Provide the (X, Y) coordinate of the cell's center where the given text is located.  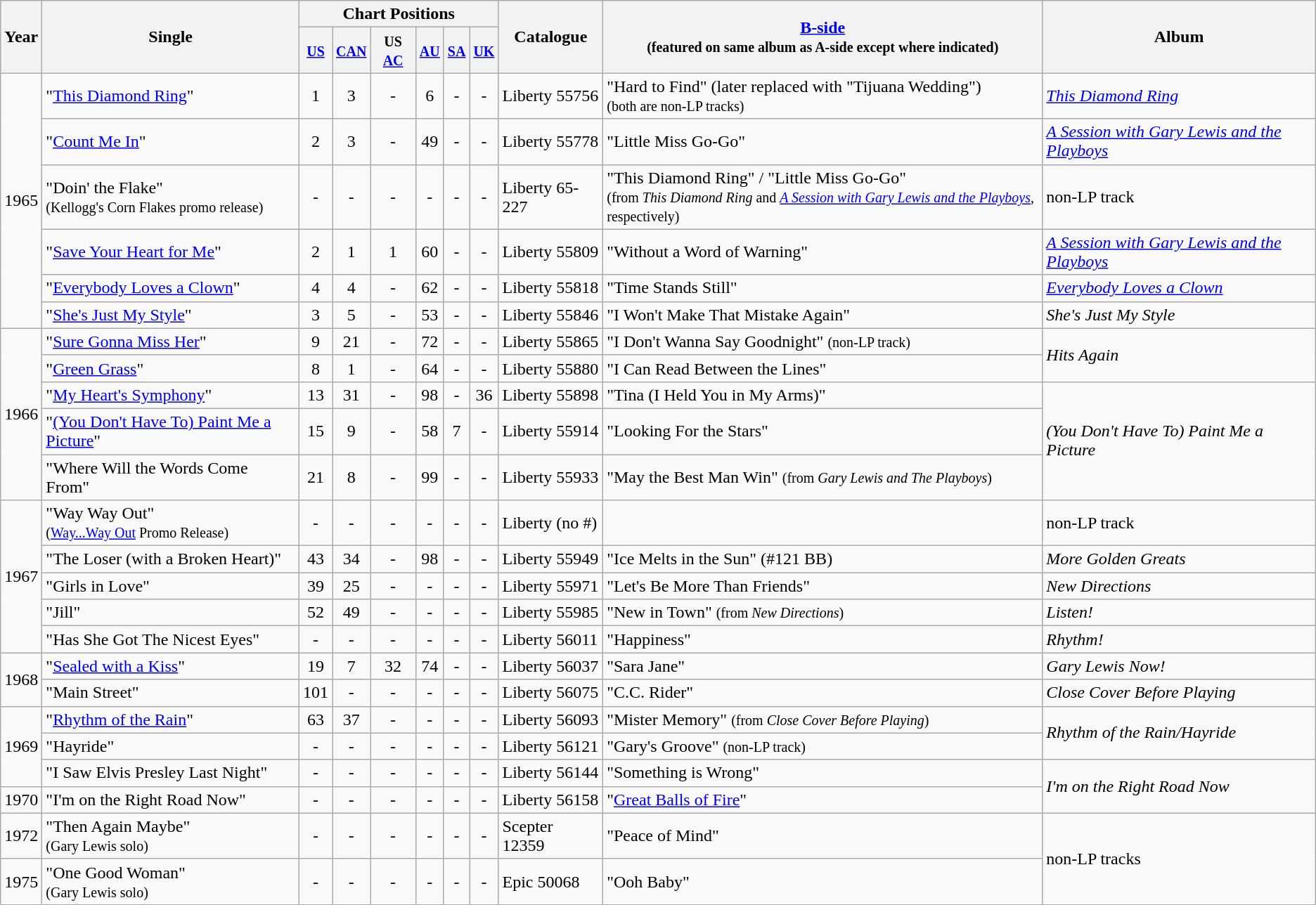
UK (484, 51)
"She's Just My Style" (171, 315)
6 (430, 96)
1970 (21, 800)
74 (430, 666)
Chart Positions (399, 14)
"Doin' the Flake" (Kellogg's Corn Flakes promo release) (171, 197)
"Ice Melts in the Sun" (#121 BB) (822, 559)
Liberty 56037 (551, 666)
Liberty 65-227 (551, 197)
Close Cover Before Playing (1179, 693)
CAN (351, 51)
Liberty 56075 (551, 693)
1967 (21, 576)
19 (315, 666)
"Gary's Groove" (non-LP track) (822, 746)
US AC (393, 51)
Epic 50068 (551, 881)
15 (315, 431)
53 (430, 315)
Liberty 56144 (551, 773)
"Peace of Mind" (822, 836)
"New in Town" (from New Directions) (822, 613)
63 (315, 720)
"Great Balls of Fire" (822, 800)
Liberty 55949 (551, 559)
Year (21, 37)
"This Diamond Ring" / "Little Miss Go-Go"(from This Diamond Ring and A Session with Gary Lewis and the Playboys, respectively) (822, 197)
64 (430, 368)
New Directions (1179, 586)
"Mister Memory" (from Close Cover Before Playing) (822, 720)
Liberty 55778 (551, 142)
Scepter 12359 (551, 836)
60 (430, 252)
Liberty 56121 (551, 746)
"Jill" (171, 613)
1968 (21, 679)
"Way Way Out" (Way...Way Out Promo Release) (171, 523)
Rhythm! (1179, 639)
"Sealed with a Kiss" (171, 666)
Liberty (no #) (551, 523)
B-side(featured on same album as A-side except where indicated) (822, 37)
This Diamond Ring (1179, 96)
36 (484, 395)
"Main Street" (171, 693)
1969 (21, 746)
1965 (21, 201)
62 (430, 288)
"I Can Read Between the Lines" (822, 368)
She's Just My Style (1179, 315)
"I Saw Elvis Presley Last Night" (171, 773)
34 (351, 559)
Liberty 55914 (551, 431)
Hits Again (1179, 355)
99 (430, 476)
Liberty 55865 (551, 341)
"Green Grass" (171, 368)
Gary Lewis Now! (1179, 666)
39 (315, 586)
"Ooh Baby" (822, 881)
5 (351, 315)
Single (171, 37)
37 (351, 720)
"May the Best Man Win" (from Gary Lewis and The Playboys) (822, 476)
Liberty 55756 (551, 96)
"Everybody Loves a Clown" (171, 288)
Liberty 55985 (551, 613)
"Hard to Find" (later replaced with "Tijuana Wedding")(both are non-LP tracks) (822, 96)
Liberty 55898 (551, 395)
Everybody Loves a Clown (1179, 288)
"Tina (I Held You in My Arms)" (822, 395)
"Time Stands Still" (822, 288)
"Let's Be More Than Friends" (822, 586)
"The Loser (with a Broken Heart)" (171, 559)
"This Diamond Ring" (171, 96)
Liberty 55818 (551, 288)
Listen! (1179, 613)
More Golden Greats (1179, 559)
"Has She Got The Nicest Eyes" (171, 639)
Liberty 56011 (551, 639)
"Without a Word of Warning" (822, 252)
"Hayride" (171, 746)
"Sure Gonna Miss Her" (171, 341)
"(You Don't Have To) Paint Me a Picture" (171, 431)
"C.C. Rider" (822, 693)
Liberty 55880 (551, 368)
Rhythm of the Rain/Hayride (1179, 733)
Liberty 55971 (551, 586)
AU (430, 51)
"Where Will the Words Come From" (171, 476)
"Looking For the Stars" (822, 431)
"Save Your Heart for Me" (171, 252)
"Rhythm of the Rain" (171, 720)
Liberty 56158 (551, 800)
1966 (21, 414)
"Little Miss Go-Go" (822, 142)
25 (351, 586)
13 (315, 395)
"Then Again Maybe" (Gary Lewis solo) (171, 836)
"I Don't Wanna Say Goodnight" (non-LP track) (822, 341)
Liberty 55809 (551, 252)
58 (430, 431)
Album (1179, 37)
"Sara Jane" (822, 666)
"Something is Wrong" (822, 773)
"My Heart's Symphony" (171, 395)
SA (457, 51)
"I Won't Make That Mistake Again" (822, 315)
"Girls in Love" (171, 586)
32 (393, 666)
31 (351, 395)
I'm on the Right Road Now (1179, 786)
"Happiness" (822, 639)
(You Don't Have To) Paint Me a Picture (1179, 441)
"Count Me In" (171, 142)
72 (430, 341)
Liberty 56093 (551, 720)
43 (315, 559)
"I'm on the Right Road Now" (171, 800)
1975 (21, 881)
52 (315, 613)
Liberty 55846 (551, 315)
non-LP tracks (1179, 859)
US (315, 51)
Catalogue (551, 37)
101 (315, 693)
"One Good Woman" (Gary Lewis solo) (171, 881)
Liberty 55933 (551, 476)
1972 (21, 836)
